Identify which cell holds the provided text, then report its (X, Y) central coordinate. 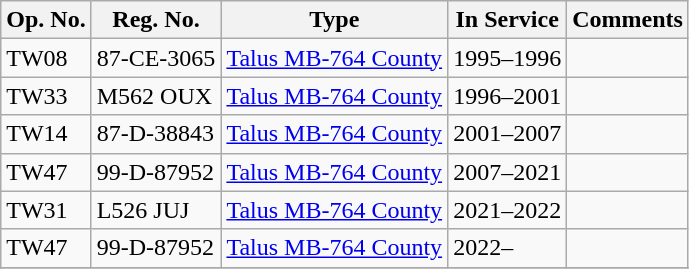
Op. No. (46, 20)
2007–2021 (508, 172)
Type (334, 20)
TW08 (46, 58)
TW31 (46, 210)
In Service (508, 20)
Comments (628, 20)
2001–2007 (508, 134)
1996–2001 (508, 96)
2022– (508, 248)
Reg. No. (156, 20)
L526 JUJ (156, 210)
TW14 (46, 134)
M562 OUX (156, 96)
87-D-38843 (156, 134)
1995–1996 (508, 58)
2021–2022 (508, 210)
87-CE-3065 (156, 58)
TW33 (46, 96)
